Find where the given text appears and provide that cell's center as [X, Y] coordinate. 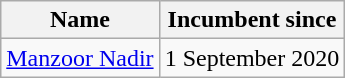
1 September 2020 [252, 58]
Incumbent since [252, 20]
Name [80, 20]
Manzoor Nadir [80, 58]
